Output the (x, y) coordinate of the center of the cell containing the given text.  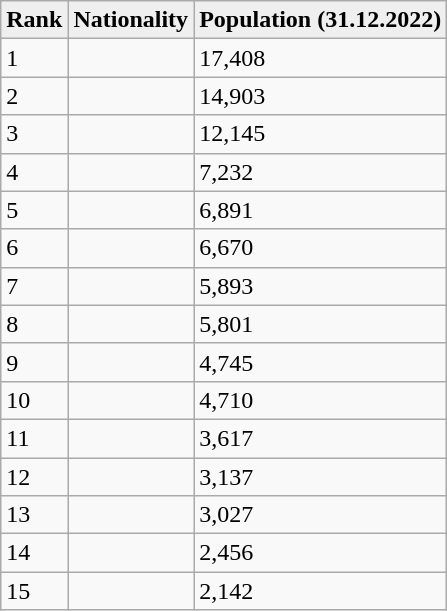
13 (34, 515)
3 (34, 134)
Nationality (131, 20)
4,710 (320, 400)
2,456 (320, 553)
2 (34, 96)
5,801 (320, 324)
3,137 (320, 477)
5,893 (320, 286)
9 (34, 362)
6 (34, 248)
14 (34, 553)
2,142 (320, 591)
8 (34, 324)
4 (34, 172)
Rank (34, 20)
5 (34, 210)
11 (34, 438)
3,617 (320, 438)
4,745 (320, 362)
17,408 (320, 58)
6,670 (320, 248)
7 (34, 286)
15 (34, 591)
3,027 (320, 515)
1 (34, 58)
6,891 (320, 210)
7,232 (320, 172)
14,903 (320, 96)
Population (31.12.2022) (320, 20)
12 (34, 477)
12,145 (320, 134)
10 (34, 400)
